Determine the [X, Y] coordinate at the center of the cell enclosing the given text.  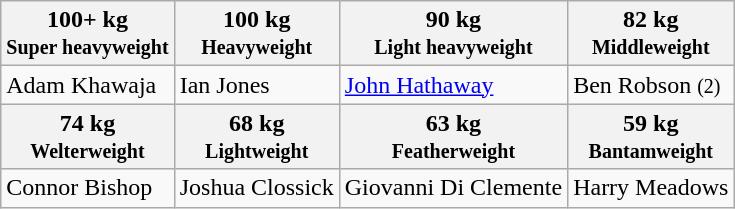
Joshua Clossick [256, 188]
100+ kgSuper heavyweight [88, 34]
82 kgMiddleweight [651, 34]
Harry Meadows [651, 188]
Giovanni Di Clemente [453, 188]
Ian Jones [256, 85]
63 kgFeatherweight [453, 136]
Adam Khawaja [88, 85]
74 kgWelterweight [88, 136]
John Hathaway [453, 85]
90 kgLight heavyweight [453, 34]
59 kgBantamweight [651, 136]
68 kgLightweight [256, 136]
Ben Robson (2) [651, 85]
100 kgHeavyweight [256, 34]
Connor Bishop [88, 188]
